Scan for the cell matching the given text and deliver its [x, y] coordinate at center. 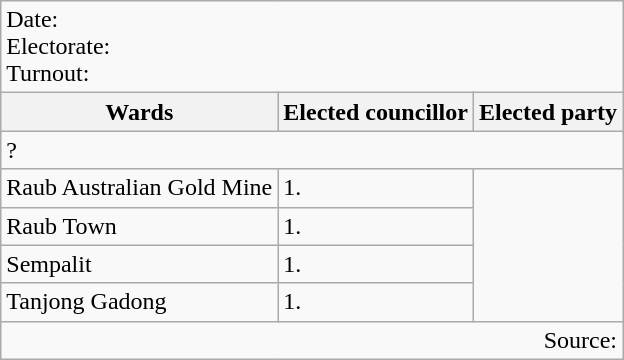
Elected party [548, 112]
Wards [140, 112]
Date: Electorate: Turnout: [312, 47]
Tanjong Gadong [140, 302]
? [312, 150]
Raub Town [140, 226]
Raub Australian Gold Mine [140, 188]
Source: [312, 340]
Elected councillor [376, 112]
Sempalit [140, 264]
